Return (x, y) of the center of cell containing provided text 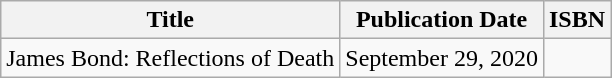
ISBN (576, 20)
Publication Date (442, 20)
Title (170, 20)
September 29, 2020 (442, 58)
James Bond: Reflections of Death (170, 58)
